Capture the cell that displays the provided text and extract its (X, Y) central coordinate. 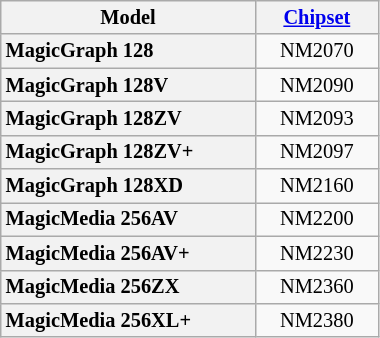
NM2070 (316, 51)
MagicMedia 256XL+ (128, 320)
Model (128, 17)
MagicGraph 128ZV+ (128, 152)
MagicGraph 128ZV (128, 118)
NM2097 (316, 152)
MagicGraph 128V (128, 85)
Chipset (316, 17)
NM2160 (316, 186)
NM2093 (316, 118)
MagicMedia 256ZX (128, 287)
NM2360 (316, 287)
NM2380 (316, 320)
MagicMedia 256AV (128, 219)
NM2230 (316, 253)
MagicGraph 128 (128, 51)
MagicMedia 256AV+ (128, 253)
MagicGraph 128XD (128, 186)
NM2090 (316, 85)
NM2200 (316, 219)
